For the text-containing cell, return its midpoint in (x, y) coordinate format. 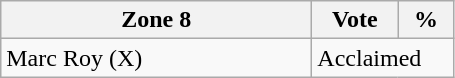
Vote (355, 20)
Zone 8 (156, 20)
% (426, 20)
Marc Roy (X) (156, 58)
Acclaimed (383, 58)
